From the cell containing the given text, extract its center point as (x, y) coordinate. 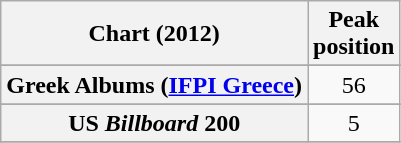
US Billboard 200 (154, 123)
5 (354, 123)
Chart (2012) (154, 34)
56 (354, 85)
Peakposition (354, 34)
Greek Albums (IFPI Greece) (154, 85)
